Capture the cell that displays the provided text and extract its [X, Y] central coordinate. 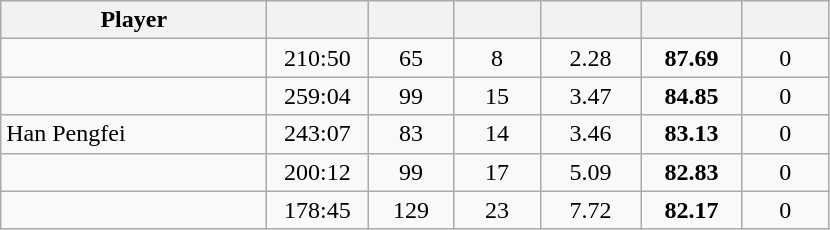
243:07 [318, 134]
259:04 [318, 96]
82.17 [692, 210]
83.13 [692, 134]
17 [497, 172]
7.72 [590, 210]
5.09 [590, 172]
14 [497, 134]
2.28 [590, 58]
Han Pengfei [134, 134]
3.47 [590, 96]
200:12 [318, 172]
23 [497, 210]
Player [134, 20]
82.83 [692, 172]
129 [411, 210]
83 [411, 134]
65 [411, 58]
84.85 [692, 96]
87.69 [692, 58]
3.46 [590, 134]
15 [497, 96]
178:45 [318, 210]
8 [497, 58]
210:50 [318, 58]
